Identify which cell holds the provided text, then report its (x, y) central coordinate. 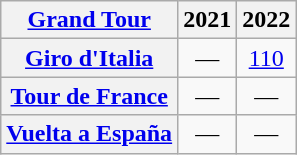
Vuelta a España (90, 134)
Giro d'Italia (90, 58)
Grand Tour (90, 20)
110 (266, 58)
2022 (266, 20)
2021 (208, 20)
Tour de France (90, 96)
